Detect which cell encompasses the target text, then output its (x, y) center coordinate. 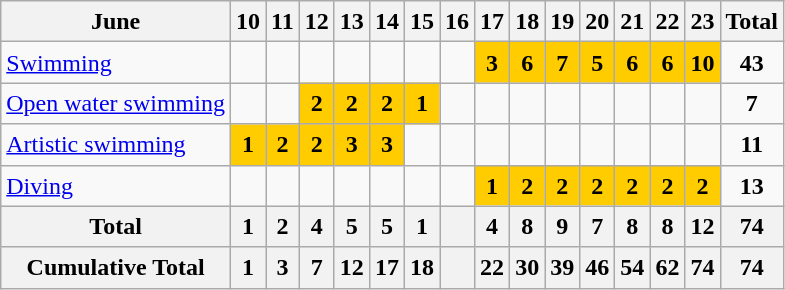
19 (562, 22)
43 (752, 62)
46 (598, 268)
Swimming (116, 62)
14 (386, 22)
Cumulative Total (116, 268)
20 (598, 22)
30 (528, 268)
21 (632, 22)
23 (702, 22)
Open water swimming (116, 104)
June (116, 22)
16 (458, 22)
Diving (116, 186)
15 (422, 22)
54 (632, 268)
62 (668, 268)
9 (562, 226)
39 (562, 268)
Artistic swimming (116, 144)
